Find where the given text appears and provide that cell's center as (X, Y) coordinate. 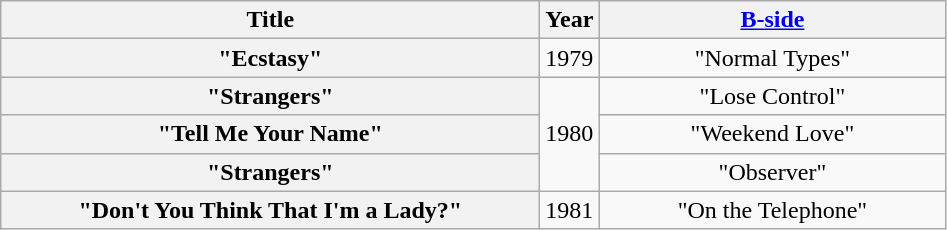
1979 (570, 58)
Title (270, 20)
"Observer" (772, 172)
"Tell Me Your Name" (270, 134)
"Ecstasy" (270, 58)
"Don't You Think That I'm a Lady?" (270, 210)
Year (570, 20)
1981 (570, 210)
"Normal Types" (772, 58)
1980 (570, 134)
B-side (772, 20)
"On the Telephone" (772, 210)
"Weekend Love" (772, 134)
"Lose Control" (772, 96)
